Capture the cell that displays the provided text and extract its (X, Y) central coordinate. 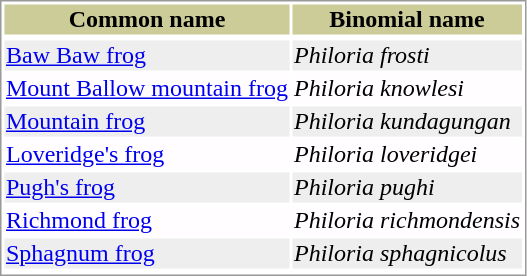
Mountain frog (146, 121)
Binomial name (406, 19)
Baw Baw frog (146, 55)
Philoria kundagungan (406, 121)
Philoria pughi (406, 187)
Pugh's frog (146, 187)
Philoria frosti (406, 55)
Philoria sphagnicolus (406, 253)
Mount Ballow mountain frog (146, 89)
Loveridge's frog (146, 155)
Common name (146, 19)
Sphagnum frog (146, 253)
Philoria richmondensis (406, 221)
Richmond frog (146, 221)
Philoria loveridgei (406, 155)
Philoria knowlesi (406, 89)
